From the cell containing the given text, extract its center point as (x, y) coordinate. 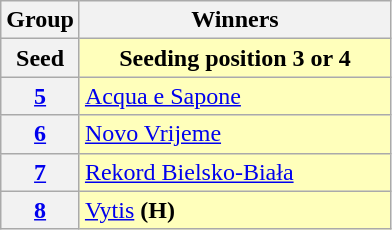
Vytis (H) (234, 210)
Acqua e Sapone (234, 96)
Novo Vrijeme (234, 134)
Winners (234, 20)
8 (40, 210)
7 (40, 172)
6 (40, 134)
Seeding position 3 or 4 (234, 58)
Rekord Bielsko-Biała (234, 172)
Group (40, 20)
Seed (40, 58)
5 (40, 96)
